From the cell containing the given text, extract its center point as [X, Y] coordinate. 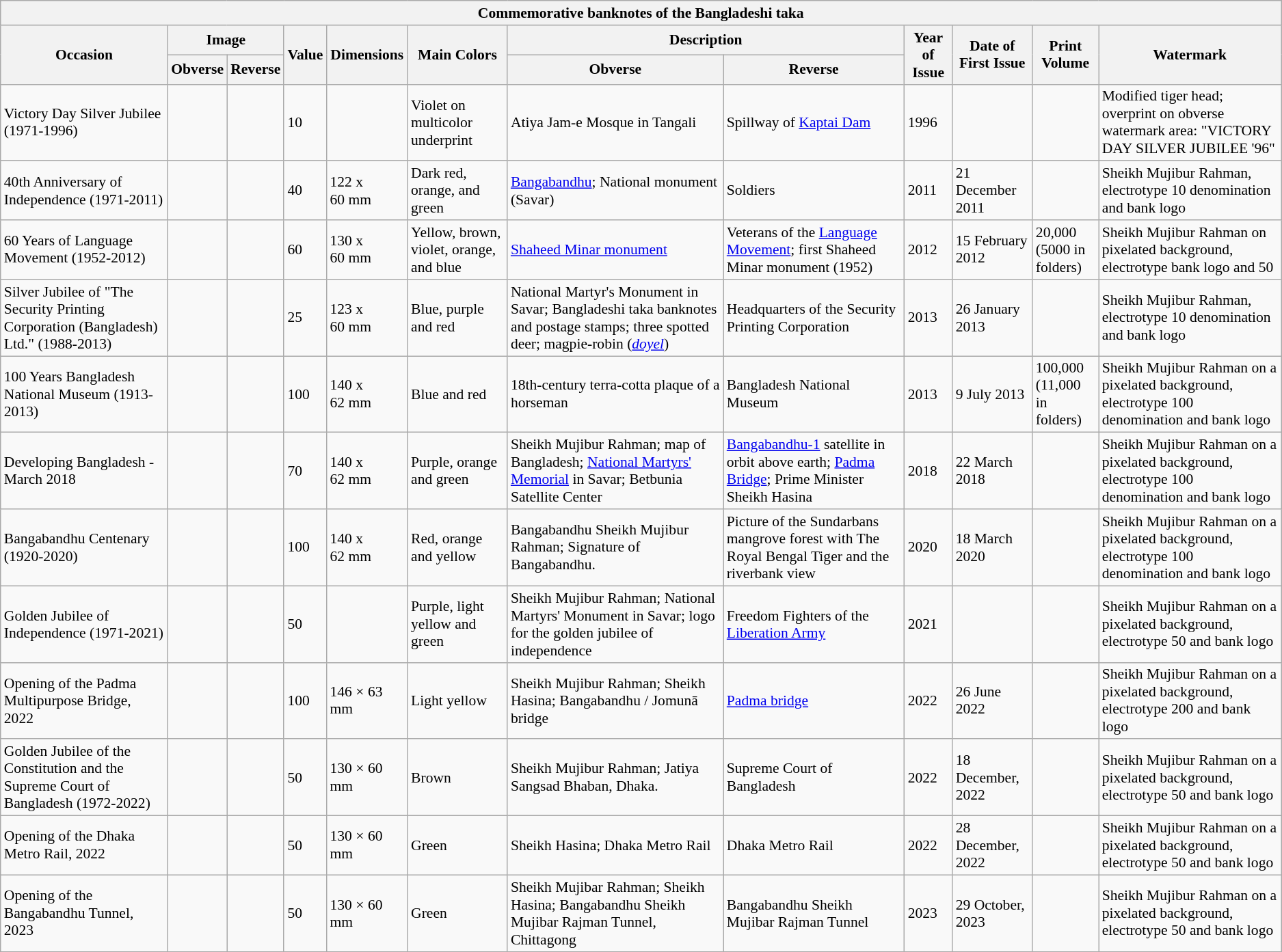
26 January 2013 [993, 318]
Sheikh Mujibur Rahman; Jatiya Sangsad Bhaban, Dhaka. [615, 778]
Year of Issue [929, 55]
Description [706, 40]
Dhaka Metro Rail [814, 846]
Veterans of the Language Movement; first Shaheed Minar monument (1952) [814, 250]
Purple, light yellow and green [457, 624]
Watermark [1190, 55]
Brown [457, 778]
Modified tiger head; overprint on obverse watermark area: "VICTORY DAY SILVER JUBILEE '96" [1190, 122]
Violet on multicolor underprint [457, 122]
2023 [929, 913]
10 [305, 122]
Value [305, 55]
40 [305, 191]
Blue, purple and red [457, 318]
Freedom Fighters of the Liberation Army [814, 624]
15 February 2012 [993, 250]
Silver Jubilee of "The Security Printing Corporation (Bangladesh) Ltd." (1988-2013) [84, 318]
Red, orange and yellow [457, 547]
21 December 2011 [993, 191]
Victory Day Silver Jubilee (1971-1996) [84, 122]
Sheikh Mujibur Rahman; National Martyrs' Monument in Savar; logo for the golden jubilee of independence [615, 624]
Image [226, 40]
Occasion [84, 55]
Dark red, orange, and green [457, 191]
Sheikh Mujibur Rahman; Sheikh Hasina; Bangabandhu / Jomunā bridge [615, 701]
Light yellow [457, 701]
2020 [929, 547]
22 March 2018 [993, 471]
60 [305, 250]
2011 [929, 191]
Golden Jubilee of Independence (1971-2021) [84, 624]
Bangabandhu-1 satellite in orbit above earth; Padma Bridge; Prime Minister Sheikh Hasina [814, 471]
Bangabandhu Centenary (1920-2020) [84, 547]
25 [305, 318]
Soldiers [814, 191]
Blue and red [457, 394]
Sheikh Mujibur Rahman on pixelated background, electrotype bank logo and 50 [1190, 250]
Bangabandhu; National monument (Savar) [615, 191]
123 x 60 mm [366, 318]
Picture of the Sundarbans mangrove forest with The Royal Bengal Tiger and the riverbank view [814, 547]
Supreme Court of Bangladesh [814, 778]
100,000(11,000 in folders) [1065, 394]
Print Volume [1065, 55]
Main Colors [457, 55]
60 Years of Language Movement (1952-2012) [84, 250]
Golden Jubilee of the Constitution and the Supreme Court of Bangladesh (1972-2022) [84, 778]
Purple, orange and green [457, 471]
122 x 60 mm [366, 191]
Developing Bangladesh - March 2018 [84, 471]
Commemorative banknotes of the Bangladeshi taka [641, 13]
Date of First Issue [993, 55]
70 [305, 471]
1996 [929, 122]
Shaheed Minar monument [615, 250]
2018 [929, 471]
18th-century terra-cotta plaque of a horseman [615, 394]
130 x 60 mm [366, 250]
Bangladesh National Museum [814, 394]
Bangabandhu Sheikh Mujibur Rahman; Signature of Bangabandhu. [615, 547]
28 December, 2022 [993, 846]
Yellow, brown, violet, orange, and blue [457, 250]
Sheikh Mujibar Rahman; Sheikh Hasina; Bangabandhu Sheikh Mujibar Rajman Tunnel, Chittagong [615, 913]
Padma bridge [814, 701]
Opening of the Padma Multipurpose Bridge, 2022 [84, 701]
Opening of the Bangabandhu Tunnel, 2023 [84, 913]
18 March 2020 [993, 547]
100 Years Bangladesh National Museum (1913-2013) [84, 394]
2021 [929, 624]
29 October, 2023 [993, 913]
Bangabandhu Sheikh Mujibar Rajman Tunnel [814, 913]
Spillway of Kaptai Dam [814, 122]
Sheikh Mujibur Rahman on a pixelated background, electrotype 200 and bank logo [1190, 701]
26 June 2022 [993, 701]
18 December, 2022 [993, 778]
146 × 63 mm [366, 701]
Dimensions [366, 55]
Sheikh Hasina; Dhaka Metro Rail [615, 846]
Atiya Jam-e Mosque in Tangali [615, 122]
Headquarters of the Security Printing Corporation [814, 318]
2012 [929, 250]
Opening of the Dhaka Metro Rail, 2022 [84, 846]
National Martyr's Monument in Savar; Bangladeshi taka banknotes and postage stamps; three spotted deer; magpie-robin (doyel) [615, 318]
40th Anniversary of Independence (1971-2011) [84, 191]
9 July 2013 [993, 394]
Sheikh Mujibur Rahman; map of Bangladesh; National Martyrs' Memorial in Savar; Betbunia Satellite Center [615, 471]
20,000(5000 in folders) [1065, 250]
